Determine the (X, Y) coordinate at the center of the cell enclosing the given text.  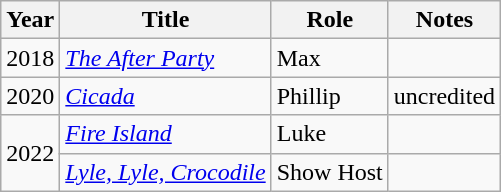
Cicada (166, 96)
Show Host (330, 172)
uncredited (444, 96)
Fire Island (166, 134)
Phillip (330, 96)
Notes (444, 20)
Luke (330, 134)
2018 (30, 58)
2022 (30, 153)
2020 (30, 96)
The After Party (166, 58)
Year (30, 20)
Title (166, 20)
Lyle, Lyle, Crocodile (166, 172)
Role (330, 20)
Max (330, 58)
